Scan for the cell matching the given text and deliver its [x, y] coordinate at center. 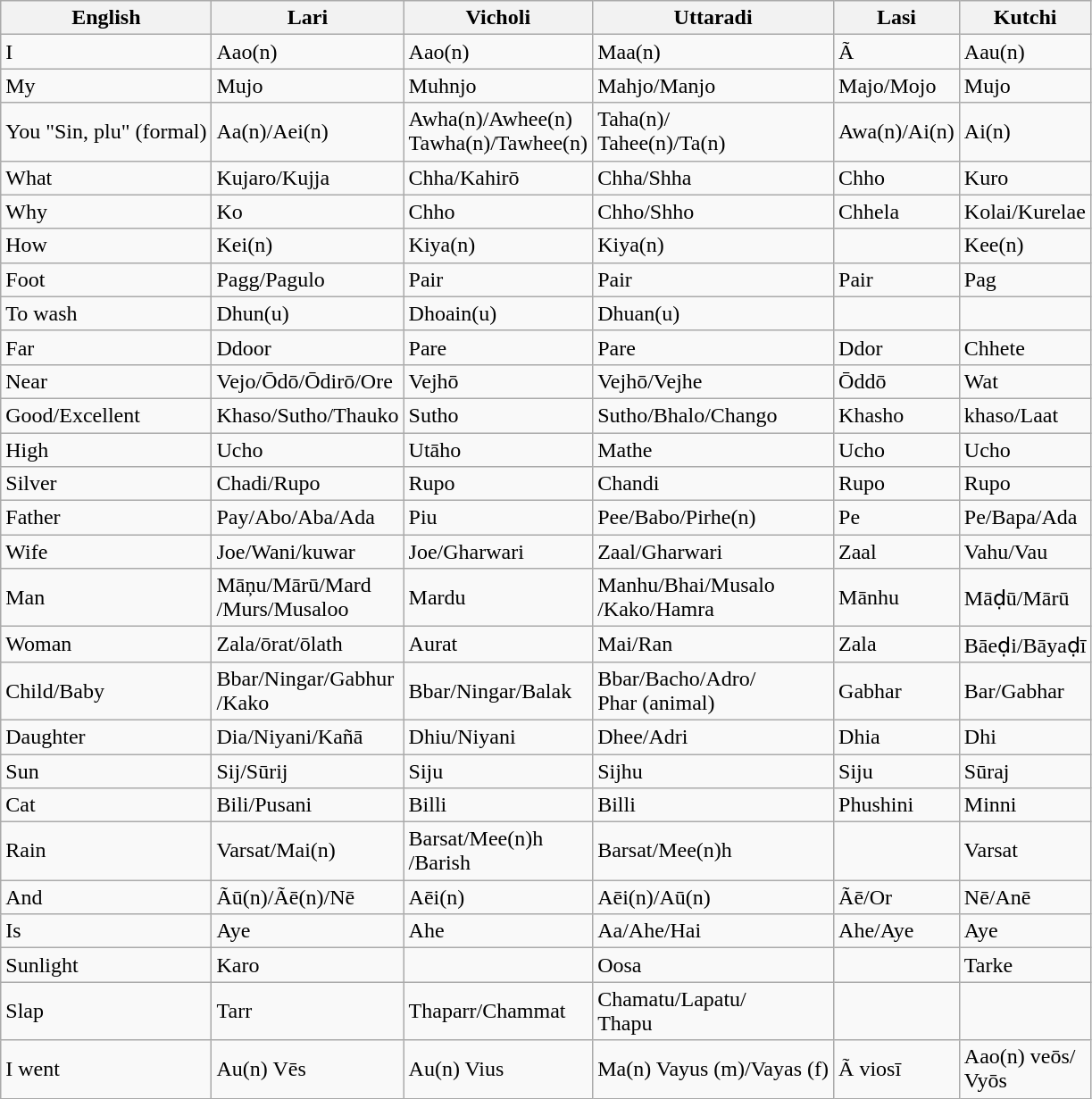
Ahe/Aye [896, 931]
Wife [106, 552]
Vahu/Vau [1025, 552]
Cat [106, 805]
Pay/Abo/Aba/Ada [307, 518]
Dhee/Adri [713, 737]
Bbar/Ningar/Gabhur/Kako [307, 691]
Zala [896, 645]
High [106, 449]
Pagg/Pagulo [307, 279]
Nē/Anē [1025, 897]
Ai(n) [1025, 132]
Near [106, 381]
Mai/Ran [713, 645]
My [106, 86]
Mahjo/Manjo [713, 86]
Awha(n)/Awhee(n)Tawha(n)/Tawhee(n) [498, 132]
Majo/Mojo [896, 86]
Zaal [896, 552]
Mānhu [896, 598]
Chandi [713, 484]
Karo [307, 965]
Bili/Pusani [307, 805]
Ahe [498, 931]
Pe [896, 518]
Chadi/Rupo [307, 484]
Man [106, 598]
Oosa [713, 965]
Woman [106, 645]
Aa(n)/Aei(n) [307, 132]
Sutho/Bhalo/Chango [713, 415]
Pag [1025, 279]
Chhete [1025, 347]
Why [106, 212]
Muhnjo [498, 86]
How [106, 246]
Father [106, 518]
Ãū(n)/Ãē(n)/Nē [307, 897]
Pee/Babo/Pirhe(n) [713, 518]
Aēi(n)/Aū(n) [713, 897]
Khasho [896, 415]
Dhi [1025, 737]
Chamatu/Lapatu/Thapu [713, 1011]
Kuro [1025, 178]
Dhun(u) [307, 313]
Chhela [896, 212]
Aa/Ahe/Hai [713, 931]
Joe/Wani/kuwar [307, 552]
Ã [896, 52]
Daughter [106, 737]
Kutchi [1025, 18]
Minni [1025, 805]
Dia/Niyani/Kañā [307, 737]
Au(n) Vēs [307, 1070]
Mardu [498, 598]
Tarke [1025, 965]
Gabhar [896, 691]
Aau(n) [1025, 52]
Ōddō [896, 381]
Ma(n) Vayus (m)/Vayas (f) [713, 1070]
I [106, 52]
Dhuan(u) [713, 313]
You "Sin, plu" (formal) [106, 132]
Vejhō [498, 381]
Bbar/Ningar/Balak [498, 691]
Māḍū/Mārū [1025, 598]
Mathe [713, 449]
Ddoor [307, 347]
Ãē/Or [896, 897]
English [106, 18]
Slap [106, 1011]
Awa(n)/Ai(n) [896, 132]
Aēi(n) [498, 897]
Uttaradi [713, 18]
Chha/Shha [713, 178]
Barsat/Mee(n)h/Barish [498, 852]
Manhu/Bhai/Musalo/Kako/Hamra [713, 598]
Kee(n) [1025, 246]
Bar/Gabhar [1025, 691]
Dhoain(u) [498, 313]
Piu [498, 518]
Khaso/Sutho/Thauko [307, 415]
Dhia [896, 737]
Bāeḍi/Bāyaḍī [1025, 645]
And [106, 897]
What [106, 178]
Is [106, 931]
Pe/Bapa/Ada [1025, 518]
Foot [106, 279]
Ddor [896, 347]
Sunlight [106, 965]
Taha(n)/Tahee(n)/Ta(n) [713, 132]
Chha/Kahirō [498, 178]
To wash [106, 313]
Lasi [896, 18]
Māņu/Mārū/Mard/Murs/Musaloo [307, 598]
Far [106, 347]
Maa(n) [713, 52]
I went [106, 1070]
Varsat/Mai(n) [307, 852]
Joe/Gharwari [498, 552]
Lari [307, 18]
Sijhu [713, 770]
Barsat/Mee(n)h [713, 852]
Kujaro/Kujja [307, 178]
Sun [106, 770]
Aurat [498, 645]
Tarr [307, 1011]
Kei(n) [307, 246]
Ko [307, 212]
Vejhō/Vejhe [713, 381]
Child/Baby [106, 691]
Sūraj [1025, 770]
Chho/Shho [713, 212]
Aao(n) veōs/Vyōs [1025, 1070]
Sij/Sūrij [307, 770]
Rain [106, 852]
Zaal/Gharwari [713, 552]
Phushini [896, 805]
Wat [1025, 381]
Thaparr/Chammat [498, 1011]
Au(n) Vius [498, 1070]
Bbar/Bacho/Adro/Phar (animal) [713, 691]
Good/Excellent [106, 415]
Vicholi [498, 18]
khaso/Laat [1025, 415]
Dhiu/Niyani [498, 737]
Ã viosī [896, 1070]
Zala/ōrat/ōlath [307, 645]
Varsat [1025, 852]
Vejo/Ōdō/Ōdirō/Ore [307, 381]
Kolai/Kurelae [1025, 212]
Silver [106, 484]
Sutho [498, 415]
Utāho [498, 449]
